Scan for the cell matching the given text and deliver its (X, Y) coordinate at center. 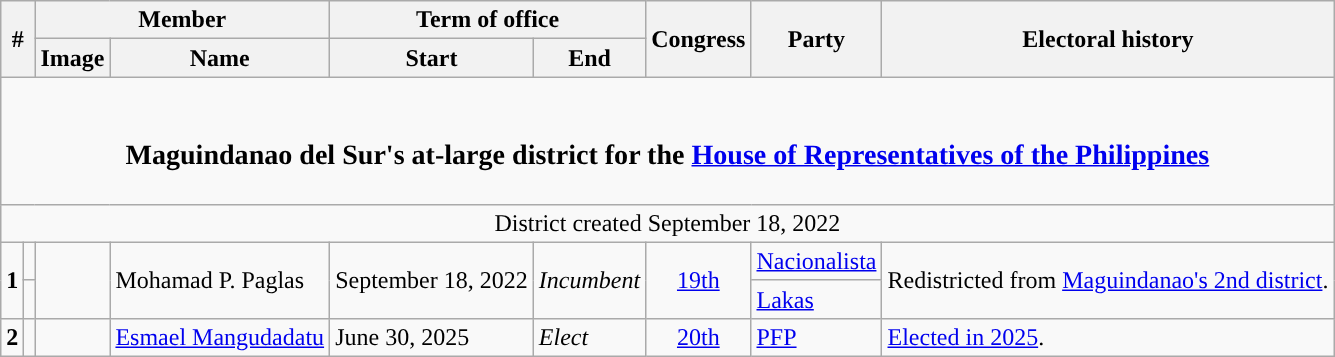
Electoral history (1108, 39)
Start (432, 58)
# (18, 39)
2 (12, 337)
District created September 18, 2022 (668, 223)
Member (182, 20)
Esmael Mangudadatu (220, 337)
20th (698, 337)
Lakas (816, 299)
Term of office (488, 20)
Name (220, 58)
1 (12, 280)
June 30, 2025 (432, 337)
PFP (816, 337)
Elected in 2025. (1108, 337)
Mohamad P. Paglas (220, 280)
End (589, 58)
Nacionalista (816, 261)
Maguindanao del Sur's at-large district for the House of Representatives of the Philippines (668, 140)
Congress (698, 39)
September 18, 2022 (432, 280)
Redistricted from Maguindanao's 2nd district. (1108, 280)
Party (816, 39)
Image (72, 58)
Elect (589, 337)
Incumbent (589, 280)
19th (698, 280)
